Identify which cell holds the provided text, then report its [x, y] central coordinate. 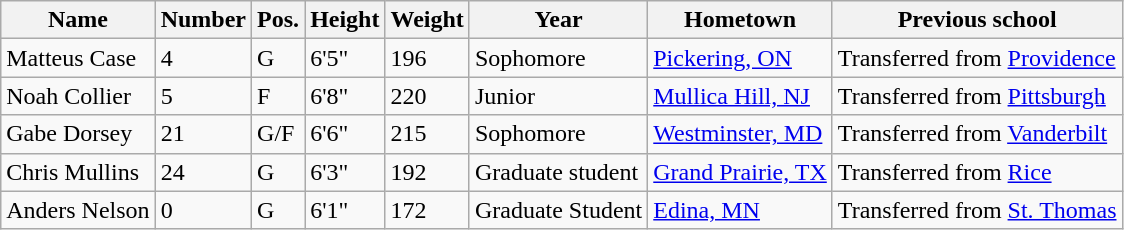
6'1" [345, 210]
5 [203, 96]
Year [558, 20]
Transferred from Pittsburgh [977, 96]
215 [427, 134]
Graduate student [558, 172]
Transferred from Rice [977, 172]
220 [427, 96]
24 [203, 172]
Westminster, MD [740, 134]
Transferred from Providence [977, 58]
Name [78, 20]
Transferred from Vanderbilt [977, 134]
6'8" [345, 96]
F [278, 96]
21 [203, 134]
Pos. [278, 20]
6'6" [345, 134]
Gabe Dorsey [78, 134]
Weight [427, 20]
196 [427, 58]
G/F [278, 134]
Junior [558, 96]
Number [203, 20]
Edina, MN [740, 210]
Noah Collier [78, 96]
Mullica Hill, NJ [740, 96]
Matteus Case [78, 58]
172 [427, 210]
Pickering, ON [740, 58]
6'5" [345, 58]
Graduate Student [558, 210]
192 [427, 172]
Chris Mullins [78, 172]
Anders Nelson [78, 210]
4 [203, 58]
0 [203, 210]
Grand Prairie, TX [740, 172]
6'3" [345, 172]
Hometown [740, 20]
Previous school [977, 20]
Transferred from St. Thomas [977, 210]
Height [345, 20]
